For the text-containing cell, return its midpoint in (x, y) coordinate format. 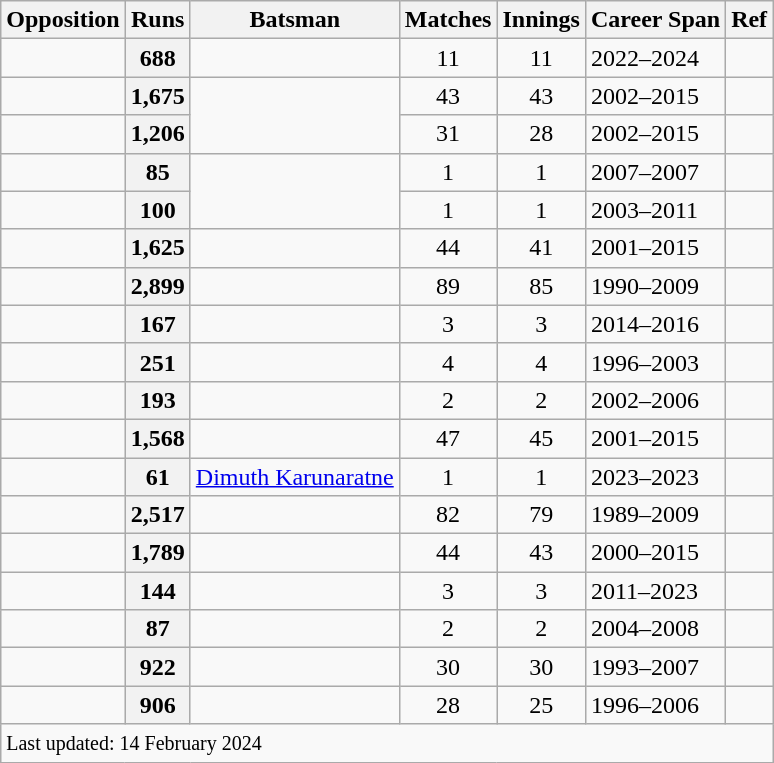
Runs (158, 20)
Dimuth Karunaratne (294, 477)
2022–2024 (655, 58)
1993–2007 (655, 667)
167 (158, 324)
41 (541, 248)
144 (158, 591)
Last updated: 14 February 2024 (387, 743)
2000–2015 (655, 553)
1,789 (158, 553)
1,568 (158, 438)
922 (158, 667)
1996–2006 (655, 705)
1,206 (158, 134)
Matches (448, 20)
25 (541, 705)
100 (158, 210)
2003–2011 (655, 210)
2011–2023 (655, 591)
89 (448, 286)
47 (448, 438)
2004–2008 (655, 629)
2002–2006 (655, 400)
1996–2003 (655, 362)
Innings (541, 20)
688 (158, 58)
2014–2016 (655, 324)
2,899 (158, 286)
Opposition (63, 20)
82 (448, 515)
1,675 (158, 96)
2007–2007 (655, 172)
1989–2009 (655, 515)
2,517 (158, 515)
251 (158, 362)
906 (158, 705)
61 (158, 477)
1990–2009 (655, 286)
Career Span (655, 20)
193 (158, 400)
87 (158, 629)
2023–2023 (655, 477)
1,625 (158, 248)
79 (541, 515)
Ref (750, 20)
Batsman (294, 20)
45 (541, 438)
31 (448, 134)
